Find where the given text appears and provide that cell's center as [X, Y] coordinate. 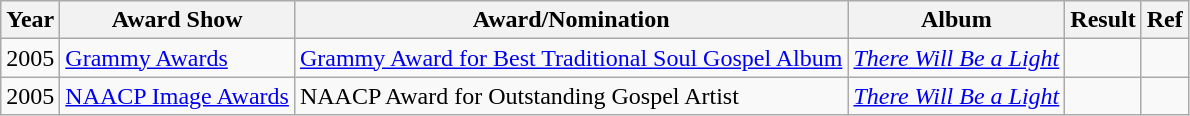
Grammy Award for Best Traditional Soul Gospel Album [571, 58]
NAACP Image Awards [178, 96]
Award/Nomination [571, 20]
Award Show [178, 20]
Ref [1164, 20]
Result [1103, 20]
Album [956, 20]
Grammy Awards [178, 58]
NAACP Award for Outstanding Gospel Artist [571, 96]
Year [30, 20]
